Pinpoint the cell where the given text exists, returning its (X, Y) midpoint coordinate. 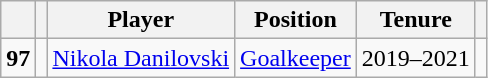
2019–2021 (416, 58)
Player (141, 20)
Goalkeeper (296, 58)
Position (296, 20)
97 (18, 58)
Tenure (416, 20)
Nikola Danilovski (141, 58)
